Provide the [X, Y] coordinate of the cell's center where the given text is located.  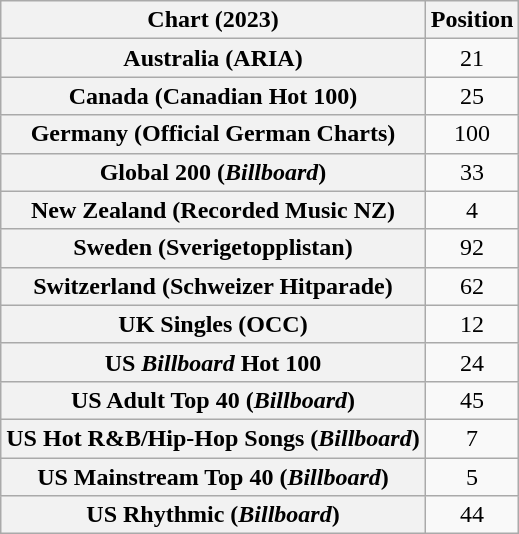
25 [472, 96]
Australia (ARIA) [213, 58]
4 [472, 210]
Global 200 (Billboard) [213, 172]
New Zealand (Recorded Music NZ) [213, 210]
Switzerland (Schweizer Hitparade) [213, 286]
33 [472, 172]
Sweden (Sverigetopplistan) [213, 248]
12 [472, 324]
45 [472, 400]
Position [472, 20]
US Adult Top 40 (Billboard) [213, 400]
US Billboard Hot 100 [213, 362]
5 [472, 477]
US Mainstream Top 40 (Billboard) [213, 477]
92 [472, 248]
UK Singles (OCC) [213, 324]
Chart (2023) [213, 20]
US Rhythmic (Billboard) [213, 515]
7 [472, 438]
21 [472, 58]
24 [472, 362]
44 [472, 515]
US Hot R&B/Hip-Hop Songs (Billboard) [213, 438]
Germany (Official German Charts) [213, 134]
Canada (Canadian Hot 100) [213, 96]
100 [472, 134]
62 [472, 286]
